Scan for the cell matching the given text and deliver its (X, Y) coordinate at center. 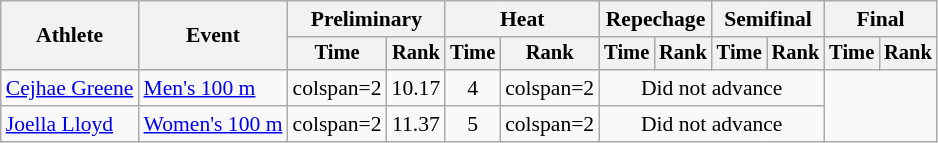
Athlete (70, 36)
Semifinal (768, 19)
Heat (522, 19)
Final (880, 19)
11.37 (416, 124)
10.17 (416, 88)
Event (214, 36)
Joella Lloyd (70, 124)
Cejhae Greene (70, 88)
Women's 100 m (214, 124)
4 (472, 88)
Men's 100 m (214, 88)
Preliminary (367, 19)
Repechage (655, 19)
5 (472, 124)
